Determine the (x, y) coordinate at the center of the cell enclosing the given text.  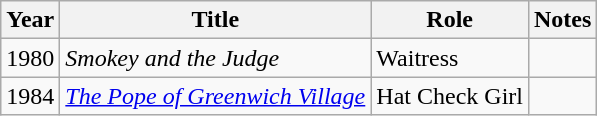
Role (450, 20)
Title (216, 20)
Hat Check Girl (450, 96)
Notes (562, 20)
Smokey and the Judge (216, 58)
Year (30, 20)
The Pope of Greenwich Village (216, 96)
1980 (30, 58)
1984 (30, 96)
Waitress (450, 58)
